Return [x, y] of the center of cell containing provided text 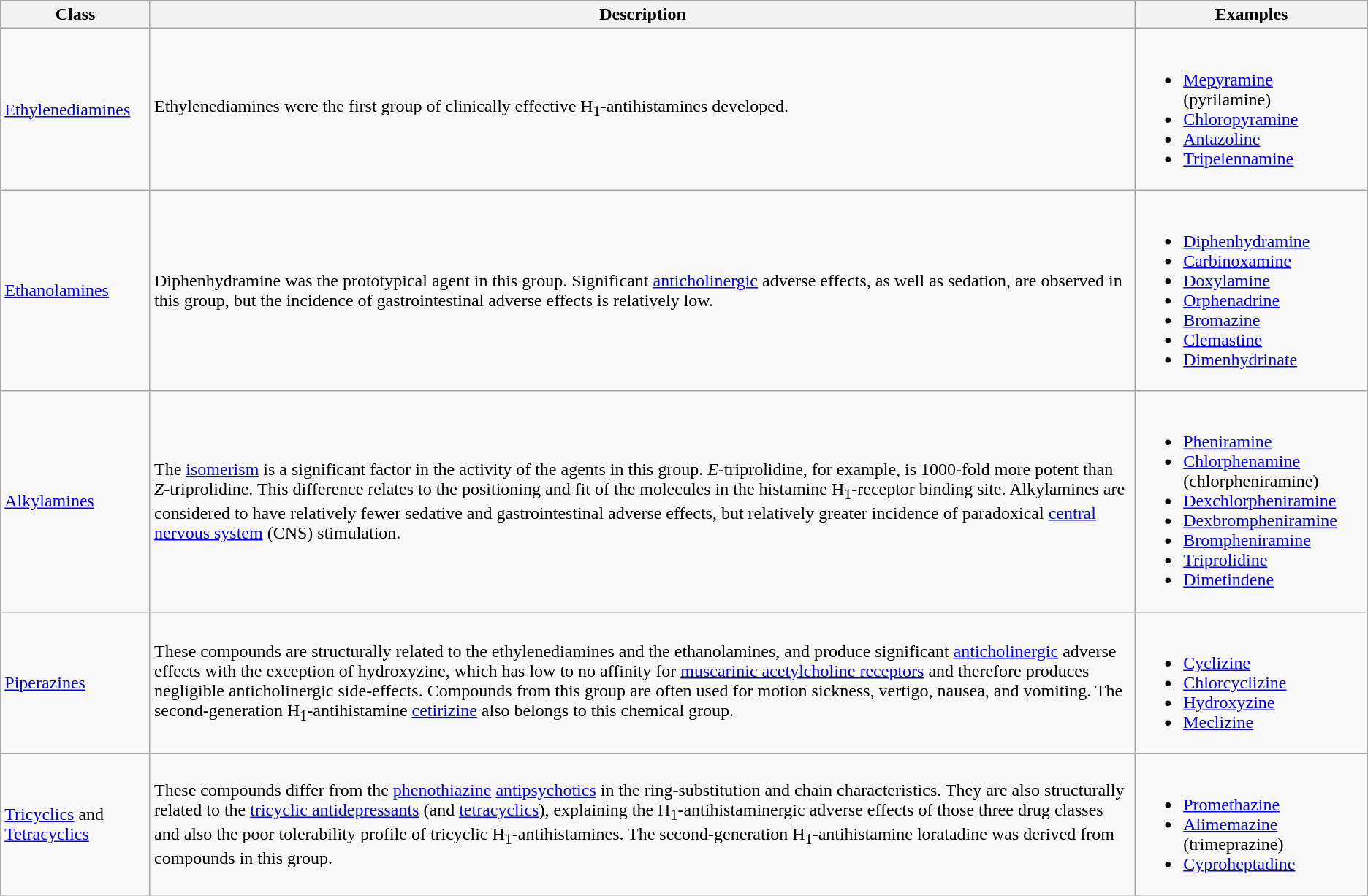
PromethazineAlimemazine (trimeprazine)Cyproheptadine [1252, 824]
Ethylenediamines [76, 110]
DiphenhydramineCarbinoxamineDoxylamineOrphenadrineBromazineClemastineDimenhydrinate [1252, 291]
Tricyclics and Tetracyclics [76, 824]
Ethylenediamines were the first group of clinically effective H1-antihistamines developed. [642, 110]
Alkylamines [76, 501]
CyclizineChlorcyclizineHydroxyzineMeclizine [1252, 683]
Description [642, 15]
Examples [1252, 15]
PheniramineChlorphenamine (chlorpheniramine)DexchlorpheniramineDexbrompheniramineBrompheniramineTriprolidineDimetindene [1252, 501]
Class [76, 15]
Piperazines [76, 683]
Mepyramine (pyrilamine)ChloropyramineAntazolineTripelennamine [1252, 110]
Ethanolamines [76, 291]
